Find where the given text appears and provide that cell's center as [x, y] coordinate. 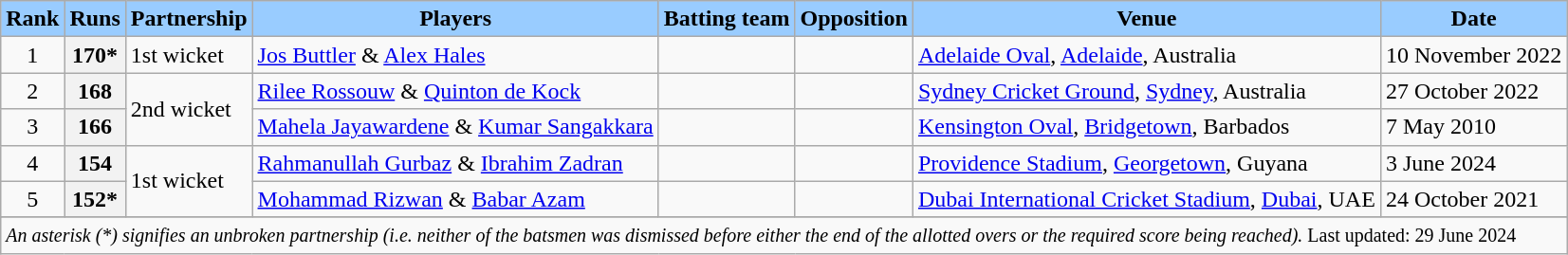
Kensington Oval, Bridgetown, Barbados [1146, 127]
Mohammad Rizwan & Babar Azam [455, 199]
170* [95, 55]
Partnership [189, 19]
Batting team [727, 19]
Venue [1146, 19]
Opposition [854, 19]
3 June 2024 [1473, 163]
5 [32, 199]
27 October 2022 [1473, 91]
Mahela Jayawardene & Kumar Sangakkara [455, 127]
152* [95, 199]
Rahmanullah Gurbaz & Ibrahim Zadran [455, 163]
Rilee Rossouw & Quinton de Kock [455, 91]
Date [1473, 19]
24 October 2021 [1473, 199]
2 [32, 91]
Runs [95, 19]
10 November 2022 [1473, 55]
2nd wicket [189, 109]
7 May 2010 [1473, 127]
1 [32, 55]
166 [95, 127]
Sydney Cricket Ground, Sydney, Australia [1146, 91]
Jos Buttler & Alex Hales [455, 55]
154 [95, 163]
Players [455, 19]
Adelaide Oval, Adelaide, Australia [1146, 55]
Dubai International Cricket Stadium, Dubai, UAE [1146, 199]
4 [32, 163]
168 [95, 91]
Providence Stadium, Georgetown, Guyana [1146, 163]
3 [32, 127]
Rank [32, 19]
